Search for the cell housing the specified text and yield its (x, y) center coordinate. 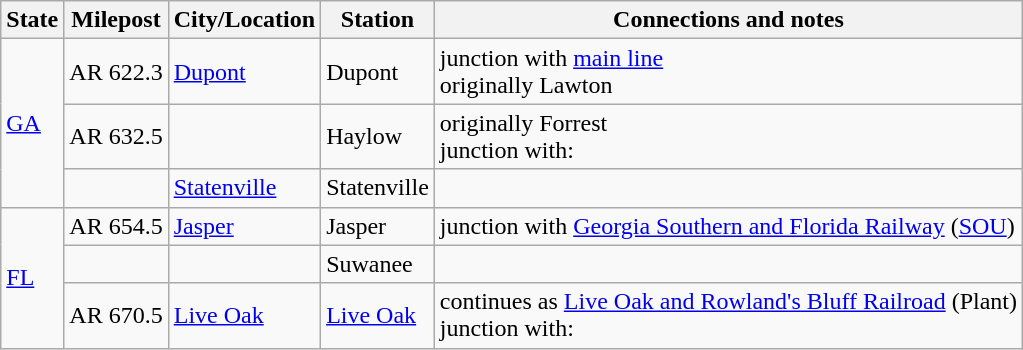
State (32, 20)
GA (32, 123)
AR 654.5 (116, 226)
Haylow (378, 136)
junction with main lineoriginally Lawton (728, 72)
Suwanee (378, 264)
originally Forrestjunction with: (728, 136)
continues as Live Oak and Rowland's Bluff Railroad (Plant)junction with: (728, 316)
AR 622.3 (116, 72)
junction with Georgia Southern and Florida Railway (SOU) (728, 226)
City/Location (244, 20)
FL (32, 278)
AR 670.5 (116, 316)
Station (378, 20)
AR 632.5 (116, 136)
Milepost (116, 20)
Connections and notes (728, 20)
